Detect which cell encompasses the target text, then output its [X, Y] center coordinate. 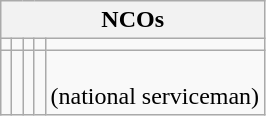
(national serviceman) [155, 82]
NCOs [133, 20]
